Locate the cell with the specified text and output its [x, y] center coordinate. 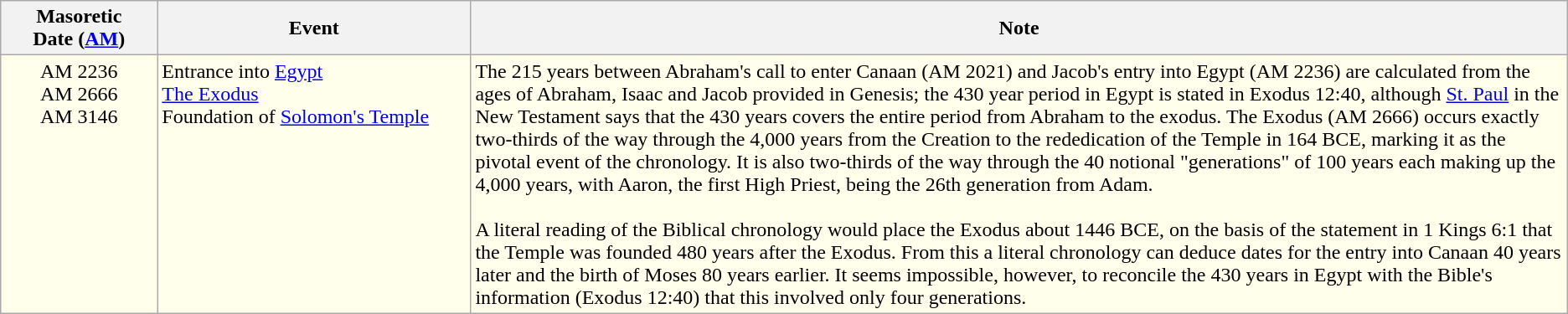
Event [314, 28]
AM 2236AM 2666AM 3146 [79, 184]
MasoreticDate (AM) [79, 28]
Entrance into EgyptThe ExodusFoundation of Solomon's Temple [314, 184]
Note [1019, 28]
